Provide the (x, y) coordinate of the cell's center where the given text is located.  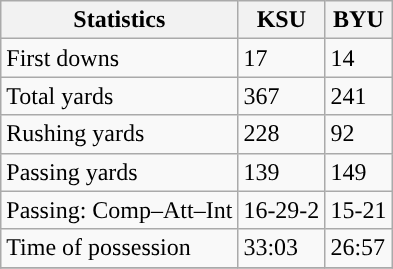
26:57 (358, 248)
Statistics (120, 20)
16-29-2 (282, 210)
Total yards (120, 96)
Passing: Comp–Att–Int (120, 210)
367 (282, 96)
First downs (120, 58)
Passing yards (120, 172)
15-21 (358, 210)
Rushing yards (120, 134)
BYU (358, 20)
KSU (282, 20)
149 (358, 172)
33:03 (282, 248)
92 (358, 134)
14 (358, 58)
17 (282, 58)
241 (358, 96)
228 (282, 134)
Time of possession (120, 248)
139 (282, 172)
